From the cell containing the given text, extract its center point as (X, Y) coordinate. 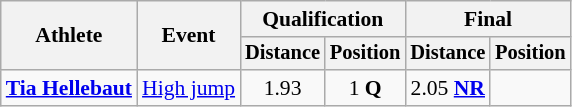
Tia Hellebaut (69, 88)
1.93 (282, 88)
Qualification (322, 19)
High jump (188, 88)
Athlete (69, 36)
2.05 NR (448, 88)
Event (188, 36)
Final (488, 19)
1 Q (365, 88)
